Output the (X, Y) coordinate of the center of the cell containing the given text.  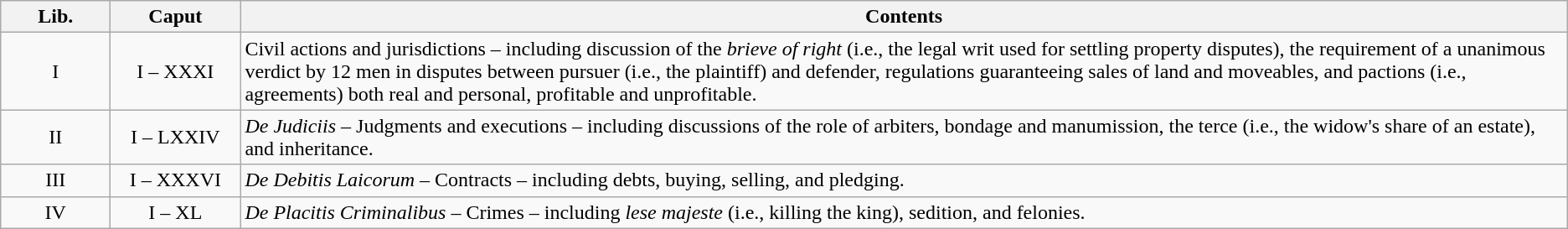
II (55, 138)
I – XXXI (176, 71)
Lib. (55, 17)
I – LXXIV (176, 138)
Caput (176, 17)
Contents (904, 17)
IV (55, 212)
I (55, 71)
I – XXXVI (176, 180)
III (55, 180)
De Debitis Laicorum – Contracts – including debts, buying, selling, and pledging. (904, 180)
I – XL (176, 212)
De Placitis Criminalibus – Crimes – including lese majeste (i.e., killing the king), sedition, and felonies. (904, 212)
